Return (x, y) of the center of cell containing provided text 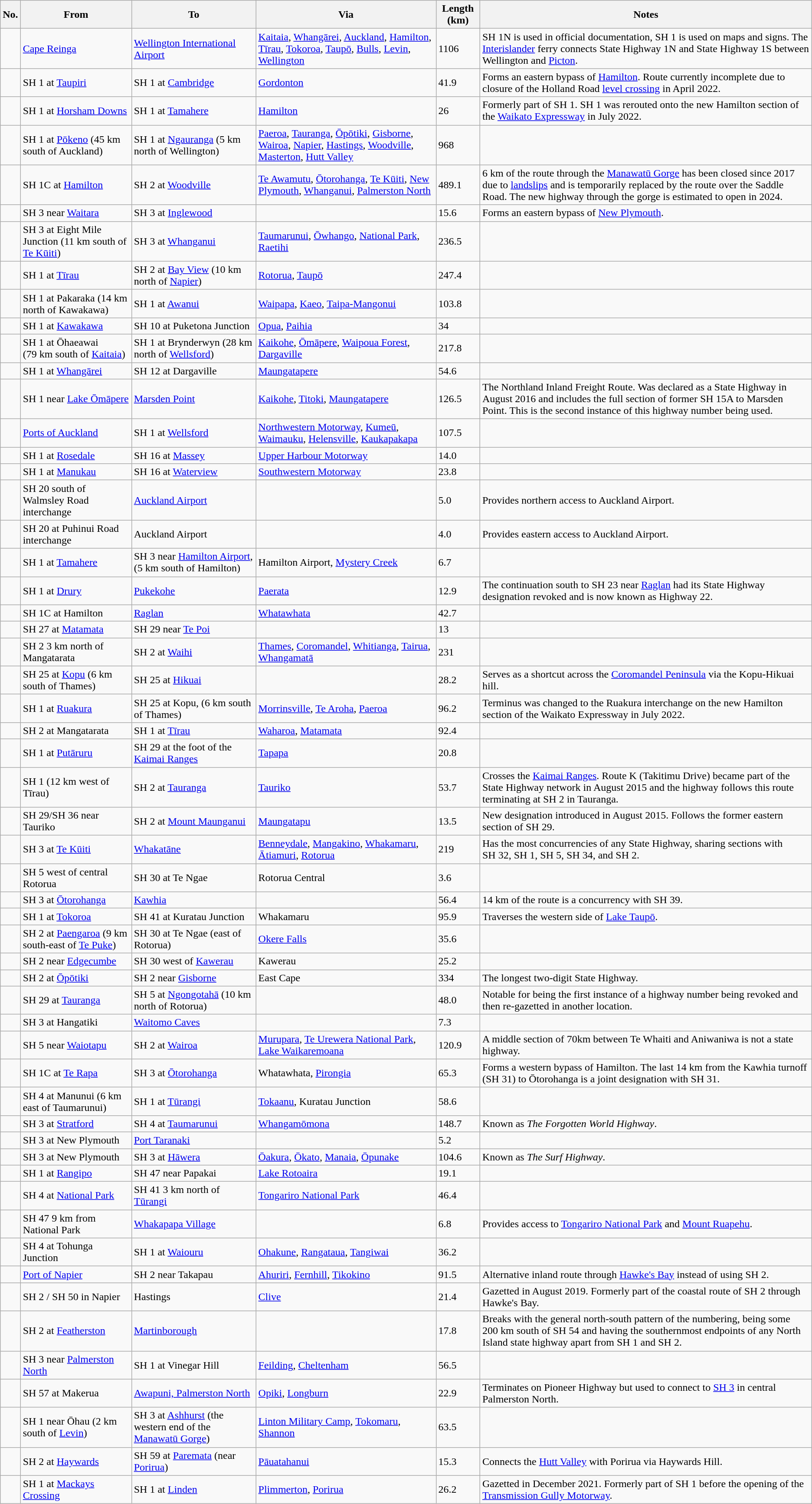
35.6 (458, 939)
SH 1 at Drury (76, 591)
63.5 (458, 1427)
SH 1 at Rangipo (76, 1173)
Raglan (193, 613)
Hastings (193, 1297)
25.2 (458, 961)
Murupara, Te Urewera National Park, Lake Waikaremoana (346, 1045)
SH 1 at Waiouru (193, 1252)
SH 41 3 km north of Tūrangi (193, 1196)
SH 1 near Lake Ōmāpere (76, 399)
SH 16 at Massey (193, 455)
New designation introduced in August 2015. Follows the former eastern section of SH 29. (645, 822)
Gordonton (346, 82)
SH 1 at Putāruru (76, 753)
103.8 (458, 304)
Tauriko (346, 787)
4.0 (458, 534)
6.8 (458, 1224)
Traverses the western side of Lake Taupō. (645, 917)
Formerly part of SH 1. SH 1 was rerouted onto the new Hamilton section of the Waikato Expressway in July 2022. (645, 111)
22.9 (458, 1393)
SH 3 at Stratford (76, 1124)
SH 1 at Whangārei (76, 371)
Gazetted in August 2019. Formerly part of the coastal route of SH 2 through Hawke's Bay. (645, 1297)
SH 1 at Ruakura (76, 708)
SH 1 at Mackays Crossing (76, 1490)
91.5 (458, 1275)
Wellington International Airport (193, 49)
Whangamōmona (346, 1124)
Notes (645, 15)
SH 2 near Gisborne (193, 978)
Pukekohe (193, 591)
Lake Rotoaira (346, 1173)
Terminus was changed to the Ruakura interchange on the new Hamilton section of the Waikato Expressway in July 2022. (645, 708)
SH 10 at Puketona Junction (193, 326)
SH 5 near Waiotapu (76, 1045)
48.0 (458, 1000)
SH 2 at Mangatarata (76, 731)
Tapapa (346, 753)
SH 29 near Te Poi (193, 629)
SH 20 at Puhinui Road interchange (76, 534)
Benneydale, Mangakino, Whakamaru, Ātiamuri, Rotorua (346, 849)
Morrinsville, Te Aroha, Paeroa (346, 708)
Alternative inland route through Hawke's Bay instead of using SH 2. (645, 1275)
SH 2 at Wairoa (193, 1045)
SH 2 at Featherston (76, 1331)
95.9 (458, 917)
489.1 (458, 185)
Length (km) (458, 15)
SH 2 at Woodville (193, 185)
A middle section of 70km between Te Whaiti and Aniwaniwa is not a state highway. (645, 1045)
SH 5 west of central Rotorua (76, 878)
13 (458, 629)
SH 3 at Hangatiki (76, 1022)
Connects the Hutt Valley with Porirua via Haywards Hill. (645, 1461)
Gazetted in December 2021. Formerly part of SH 1 before the opening of the Transmission Gully Motorway. (645, 1490)
96.2 (458, 708)
Taumarunui, Ōwhango, National Park, Raetihi (346, 241)
SH 1C at Te Rapa (76, 1073)
SH 1 at Kawakawa (76, 326)
Opua, Paihia (346, 326)
Ōakura, Ōkato, Manaia, Ōpunake (346, 1157)
The continuation south to SH 23 near Raglan had its State Highway designation revoked and is now known as Highway 22. (645, 591)
Provides eastern access to Auckland Airport. (645, 534)
SH 2 at Haywards (76, 1461)
Northwestern Motorway, Kumeū, Waimauku, Helensville, Kaukapakapa (346, 433)
SH 30 at Te Ngae (193, 878)
SH 1 near Ōhau (2 km south of Levin) (76, 1427)
Pāuatahanui (346, 1461)
SH 3 at Eight Mile Junction (11 km south of Te Kūiti) (76, 241)
65.3 (458, 1073)
Paerata (346, 591)
SH 47 near Papakai (193, 1173)
Paeroa, Tauranga, Ōpōtiki, Gisborne, Wairoa, Napier, Hastings, Woodville, Masterton, Hutt Valley (346, 145)
17.8 (458, 1331)
SH 30 at Te Ngae (east of Rotorua) (193, 939)
SH 3 at Hāwera (193, 1157)
Kaikohe, Titoki, Maungatapere (346, 399)
Provides access to Tongariro National Park and Mount Ruapehu. (645, 1224)
Terminates on Pioneer Highway but used to connect to SH 3 in central Palmerston North. (645, 1393)
SH 2 near Takapau (193, 1275)
19.1 (458, 1173)
SH 1 at Pōkeno (45 km south of Auckland) (76, 145)
SH 1 at Taupiri (76, 82)
Ohakune, Rangataua, Tangiwai (346, 1252)
Te Awamutu, Ōtorohanga, Te Kūiti, New Plymouth, Whanganui, Palmerston North (346, 185)
Provides northern access to Auckland Airport. (645, 500)
26 (458, 111)
28.2 (458, 680)
56.4 (458, 900)
219 (458, 849)
Forms an eastern bypass of Hamilton. Route currently incomplete due to closure of the Holland Road level crossing in April 2022. (645, 82)
Forms a western bypass of Hamilton. The last 14 km from the Kawhia turnoff (SH 31) to Ōtorohanga is a joint designation with SH 31. (645, 1073)
SH 2 at Bay View (10 km north of Napier) (193, 275)
Known as The Forgotten World Highway. (645, 1124)
Maungatapu (346, 822)
Whatawhata (346, 613)
Hamilton (346, 111)
SH 1 at Cambridge (193, 82)
SH 29 at Tauranga (76, 1000)
SH 3 at Whanganui (193, 241)
To (193, 15)
Opiki, Longburn (346, 1393)
1106 (458, 49)
SH 1 at Vinegar Hill (193, 1365)
Hamilton Airport, Mystery Creek (346, 562)
SH 1 at Tūrangi (193, 1101)
58.6 (458, 1101)
SH 2 3 km north of Mangatarata (76, 652)
SH 1 (12 km west of Tīrau) (76, 787)
Port Taranaki (193, 1140)
Kawhia (193, 900)
Tongariro National Park (346, 1196)
Rotorua, Taupō (346, 275)
SH 29 at the foot of the Kaimai Ranges (193, 753)
SH 1 at Linden (193, 1490)
Notable for being the first instance of a highway number being revoked and then re-gazetted in another location. (645, 1000)
SH 3 at Te Kūiti (76, 849)
54.6 (458, 371)
3.6 (458, 878)
SH 1 at Pakaraka (14 km north of Kawakawa) (76, 304)
SH 12 at Dargaville (193, 371)
968 (458, 145)
Kawerau (346, 961)
The longest two-digit State Highway. (645, 978)
Ahuriri, Fernhill, Tikokino (346, 1275)
Kaitaia, Whangārei, Auckland, Hamilton, Tīrau, Tokoroa, Taupō, Bulls, Levin, Wellington (346, 49)
14 km of the route is a concurrency with SH 39. (645, 900)
36.2 (458, 1252)
15.6 (458, 213)
236.5 (458, 241)
SH 20 south of Walmsley Road interchange (76, 500)
SH 2 / SH 50 in Napier (76, 1297)
14.0 (458, 455)
Upper Harbour Motorway (346, 455)
SH 2 at Waihi (193, 652)
SH 59 at Paremata (near Porirua) (193, 1461)
20.8 (458, 753)
SH 2 at Tauranga (193, 787)
Maungatapere (346, 371)
Waipapa, Kaeo, Taipa-Mangonui (346, 304)
Okere Falls (346, 939)
148.7 (458, 1124)
Awapuni, Palmerston North (193, 1393)
23.8 (458, 472)
Cape Reinga (76, 49)
5.0 (458, 500)
SH 29/SH 36 near Tauriko (76, 822)
SH 57 at Makerua (76, 1393)
SH 4 at Manunui (6 km east of Taumarunui) (76, 1101)
6.7 (458, 562)
126.5 (458, 399)
46.4 (458, 1196)
Via (346, 15)
SH 1 at Brynderwyn (28 km north of Wellsford) (193, 348)
SH 41 at Kuratau Junction (193, 917)
Port of Napier (76, 1275)
26.2 (458, 1490)
53.7 (458, 787)
Has the most concurrencies of any State Highway, sharing sections with SH 32, SH 1, SH 5, SH 34, and SH 2. (645, 849)
7.3 (458, 1022)
Thames, Coromandel, Whitianga, Tairua, Whangamatā (346, 652)
SH 1 at Awanui (193, 304)
SH 4 at Taumarunui (193, 1124)
SH 47 9 km from National Park (76, 1224)
92.4 (458, 731)
41.9 (458, 82)
SH 2 at Ōpōtiki (76, 978)
SH 4 at National Park (76, 1196)
SH 1 at Ōhaeawai (79 km south of Kaitaia) (76, 348)
Kaikohe, Ōmāpere, Waipoua Forest, Dargaville (346, 348)
Known as The Surf Highway. (645, 1157)
Clive (346, 1297)
SH 2 near Edgecumbe (76, 961)
5.2 (458, 1140)
107.5 (458, 433)
SH 1 at Wellsford (193, 433)
217.8 (458, 348)
SH 30 west of Kawerau (193, 961)
Waharoa, Matamata (346, 731)
SH 1 at Manukau (76, 472)
104.6 (458, 1157)
Whakamaru (346, 917)
42.7 (458, 613)
SH 27 at Matamata (76, 629)
SH 3 near Palmerston North (76, 1365)
East Cape (346, 978)
SH 16 at Waterview (193, 472)
Whakatāne (193, 849)
Tokaanu, Kuratau Junction (346, 1101)
SH 1 at Ngauranga (5 km north of Wellington) (193, 145)
SH 3 at Ashhurst (the western end of the Manawatū Gorge) (193, 1427)
SH 25 at Hikuai (193, 680)
247.4 (458, 275)
SH 25 at Kopu (6 km south of Thames) (76, 680)
SH 2 at Mount Maunganui (193, 822)
Marsden Point (193, 399)
From (76, 15)
120.9 (458, 1045)
231 (458, 652)
Forms an eastern bypass of New Plymouth. (645, 213)
Linton Military Camp, Tokomaru, Shannon (346, 1427)
Waitomo Caves (193, 1022)
SH 1 at Rosedale (76, 455)
SH 3 at Inglewood (193, 213)
56.5 (458, 1365)
34 (458, 326)
SH 25 at Kopu, (6 km south of Thames) (193, 708)
SH 3 near Hamilton Airport, (5 km south of Hamilton) (193, 562)
Rotorua Central (346, 878)
SH 1 at Tokoroa (76, 917)
Feilding, Cheltenham (346, 1365)
SH 4 at Tohunga Junction (76, 1252)
12.9 (458, 591)
SH 1 at Horsham Downs (76, 111)
21.4 (458, 1297)
SH 2 at Paengaroa (9 km south-east of Te Puke) (76, 939)
334 (458, 978)
Whakapapa Village (193, 1224)
SH 3 near Waitara (76, 213)
Serves as a shortcut across the Coromandel Peninsula via the Kopu-Hikuai hill. (645, 680)
15.3 (458, 1461)
SH 5 at Ngongotahā (10 km north of Rotorua) (193, 1000)
Ports of Auckland (76, 433)
Whatawhata, Pirongia (346, 1073)
13.5 (458, 822)
Southwestern Motorway (346, 472)
No. (10, 15)
Martinborough (193, 1331)
Plimmerton, Porirua (346, 1490)
